Find where the given text appears and provide that cell's center as [X, Y] coordinate. 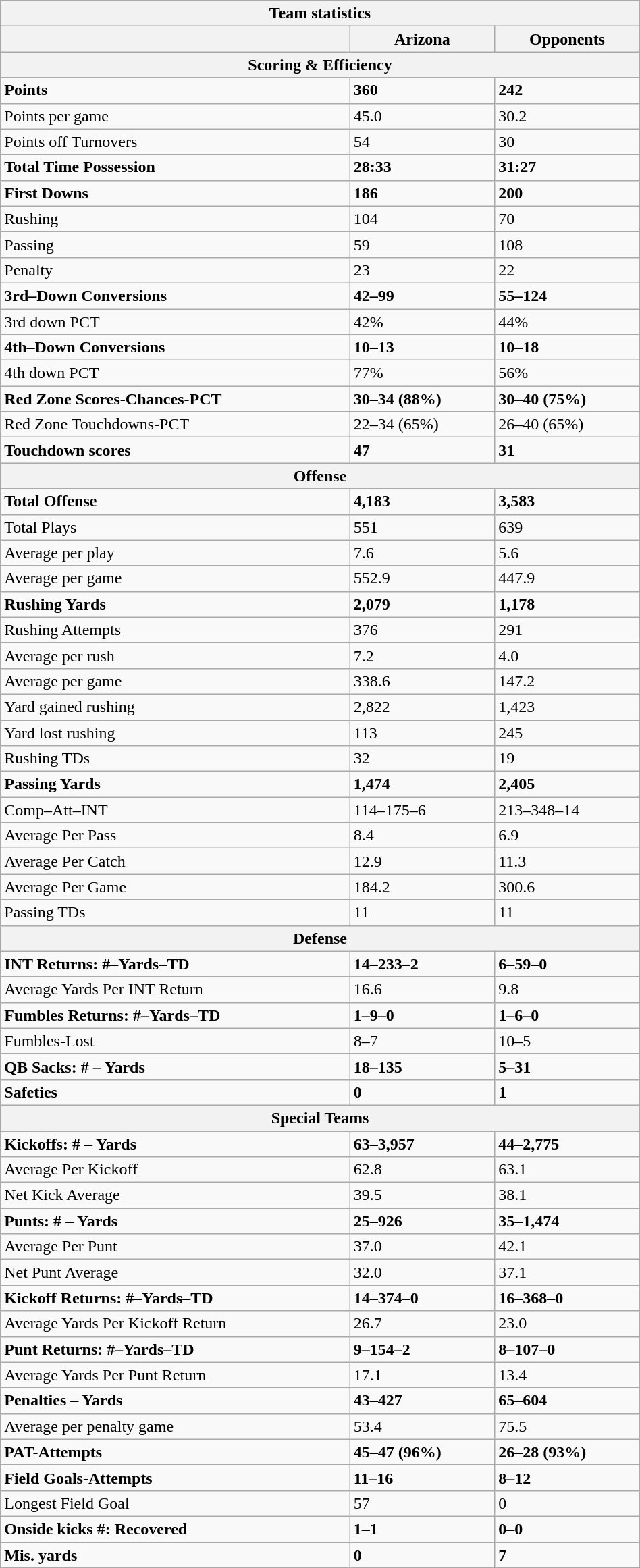
63–3,957 [423, 1144]
22–34 (65%) [423, 425]
First Downs [176, 193]
639 [567, 527]
32 [423, 759]
Penalties – Yards [176, 1401]
Fumbles Returns: #–Yards–TD [176, 1015]
62.8 [423, 1170]
242 [567, 90]
8.4 [423, 836]
28:33 [423, 167]
1,423 [567, 707]
1,178 [567, 604]
Scoring & Efficiency [320, 65]
Total Offense [176, 502]
37.0 [423, 1247]
114–175–6 [423, 810]
Average Per Pass [176, 836]
Total Time Possession [176, 167]
0–0 [567, 1529]
8–7 [423, 1041]
Defense [320, 938]
447.9 [567, 578]
4th–Down Conversions [176, 348]
Average Per Punt [176, 1247]
1 [567, 1092]
2,405 [567, 784]
3,583 [567, 502]
Special Teams [320, 1118]
Arizona [423, 39]
9–154–2 [423, 1349]
35–1,474 [567, 1221]
Team statistics [320, 13]
7.2 [423, 655]
376 [423, 630]
Rushing Attempts [176, 630]
23 [423, 270]
Average per penalty game [176, 1426]
Points off Turnovers [176, 142]
245 [567, 732]
Passing TDs [176, 913]
39.5 [423, 1195]
31:27 [567, 167]
Average Per Kickoff [176, 1170]
Yard gained rushing [176, 707]
45–47 (96%) [423, 1452]
300.6 [567, 887]
3rd–Down Conversions [176, 296]
25–926 [423, 1221]
13.4 [567, 1375]
Average per play [176, 553]
108 [567, 244]
Net Kick Average [176, 1195]
4th down PCT [176, 373]
Net Punt Average [176, 1272]
5.6 [567, 553]
1–1 [423, 1529]
213–348–14 [567, 810]
7 [567, 1555]
8–107–0 [567, 1349]
Total Plays [176, 527]
17.1 [423, 1375]
44–2,775 [567, 1144]
Red Zone Scores-Chances-PCT [176, 399]
57 [423, 1503]
1–6–0 [567, 1015]
54 [423, 142]
Punts: # – Yards [176, 1221]
Onside kicks #: Recovered [176, 1529]
1,474 [423, 784]
Opponents [567, 39]
147.2 [567, 681]
INT Returns: #–Yards–TD [176, 964]
32.0 [423, 1272]
291 [567, 630]
Rushing [176, 219]
26.7 [423, 1324]
9.8 [567, 990]
30 [567, 142]
4,183 [423, 502]
26–40 (65%) [567, 425]
Kickoffs: # – Yards [176, 1144]
Punt Returns: #–Yards–TD [176, 1349]
6–59–0 [567, 964]
Longest Field Goal [176, 1503]
552.9 [423, 578]
Safeties [176, 1092]
18–135 [423, 1066]
200 [567, 193]
63.1 [567, 1170]
59 [423, 244]
14–374–0 [423, 1298]
Touchdown scores [176, 450]
42–99 [423, 296]
23.0 [567, 1324]
Passing [176, 244]
Offense [320, 476]
Red Zone Touchdowns-PCT [176, 425]
11.3 [567, 861]
551 [423, 527]
Points [176, 90]
QB Sacks: # – Yards [176, 1066]
Points per game [176, 116]
42.1 [567, 1247]
186 [423, 193]
77% [423, 373]
75.5 [567, 1426]
30–40 (75%) [567, 399]
Average per rush [176, 655]
Fumbles-Lost [176, 1041]
Average Yards Per Punt Return [176, 1375]
70 [567, 219]
PAT-Attempts [176, 1452]
2,079 [423, 604]
56% [567, 373]
Kickoff Returns: #–Yards–TD [176, 1298]
14–233–2 [423, 964]
113 [423, 732]
7.6 [423, 553]
5–31 [567, 1066]
30–34 (88%) [423, 399]
338.6 [423, 681]
16–368–0 [567, 1298]
65–604 [567, 1401]
26–28 (93%) [567, 1452]
55–124 [567, 296]
6.9 [567, 836]
Penalty [176, 270]
Comp–Att–INT [176, 810]
Average Yards Per INT Return [176, 990]
3rd down PCT [176, 322]
Average Yards Per Kickoff Return [176, 1324]
42% [423, 322]
11–16 [423, 1478]
30.2 [567, 116]
43–427 [423, 1401]
10–13 [423, 348]
47 [423, 450]
1–9–0 [423, 1015]
22 [567, 270]
53.4 [423, 1426]
16.6 [423, 990]
10–18 [567, 348]
Field Goals-Attempts [176, 1478]
Mis. yards [176, 1555]
Passing Yards [176, 784]
12.9 [423, 861]
360 [423, 90]
38.1 [567, 1195]
37.1 [567, 1272]
2,822 [423, 707]
184.2 [423, 887]
Rushing TDs [176, 759]
45.0 [423, 116]
31 [567, 450]
Yard lost rushing [176, 732]
104 [423, 219]
Rushing Yards [176, 604]
Average Per Catch [176, 861]
10–5 [567, 1041]
19 [567, 759]
44% [567, 322]
4.0 [567, 655]
8–12 [567, 1478]
Average Per Game [176, 887]
